Return [x, y] of the center of cell containing provided text 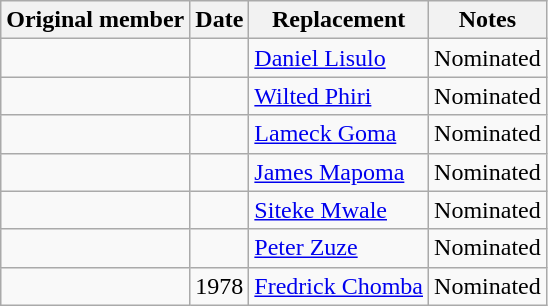
Notes [488, 20]
Original member [96, 20]
Wilted Phiri [339, 96]
Replacement [339, 20]
James Mapoma [339, 172]
Peter Zuze [339, 248]
Siteke Mwale [339, 210]
Fredrick Chomba [339, 286]
1978 [220, 286]
Lameck Goma [339, 134]
Daniel Lisulo [339, 58]
Date [220, 20]
